From the cell containing the given text, extract its center point as [x, y] coordinate. 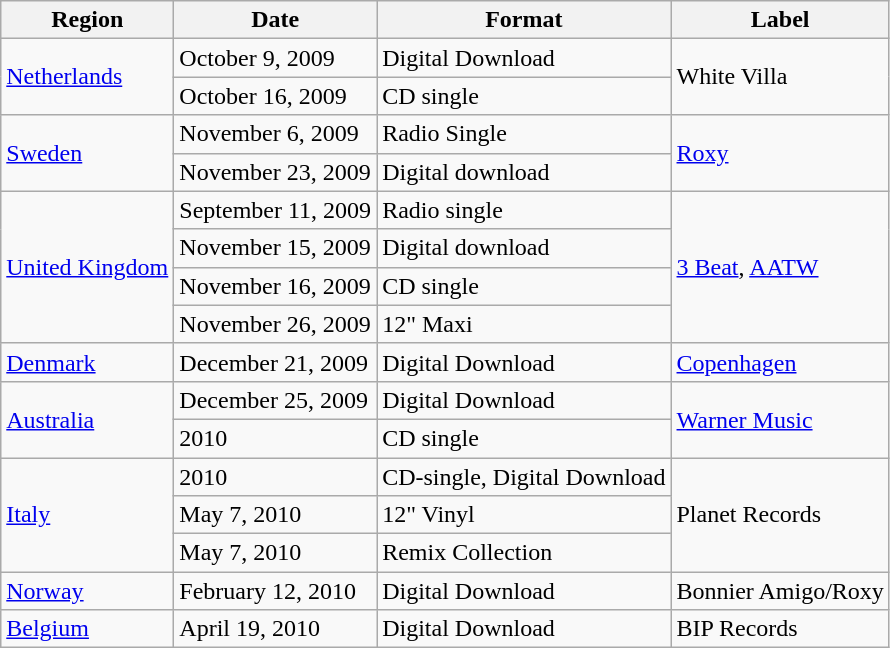
Roxy [780, 153]
12" Vinyl [524, 515]
BIP Records [780, 629]
November 26, 2009 [276, 324]
November 16, 2009 [276, 286]
October 16, 2009 [276, 96]
Planet Records [780, 515]
Italy [88, 515]
November 6, 2009 [276, 134]
November 23, 2009 [276, 172]
November 15, 2009 [276, 248]
Warner Music [780, 419]
December 21, 2009 [276, 362]
Format [524, 20]
February 12, 2010 [276, 591]
Region [88, 20]
3 Beat, AATW [780, 267]
Belgium [88, 629]
April 19, 2010 [276, 629]
Remix Collection [524, 553]
Norway [88, 591]
Date [276, 20]
Radio single [524, 210]
Sweden [88, 153]
White Villa [780, 77]
CD-single, Digital Download [524, 477]
Bonnier Amigo/Roxy [780, 591]
December 25, 2009 [276, 400]
Australia [88, 419]
Copenhagen [780, 362]
Denmark [88, 362]
October 9, 2009 [276, 58]
Radio Single [524, 134]
September 11, 2009 [276, 210]
United Kingdom [88, 267]
12" Maxi [524, 324]
Label [780, 20]
Netherlands [88, 77]
